Locate the cell with the specified text and output its [X, Y] center coordinate. 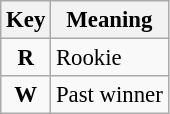
R [26, 58]
Past winner [110, 95]
Meaning [110, 20]
Rookie [110, 58]
W [26, 95]
Key [26, 20]
